Identify which cell holds the provided text, then report its [X, Y] central coordinate. 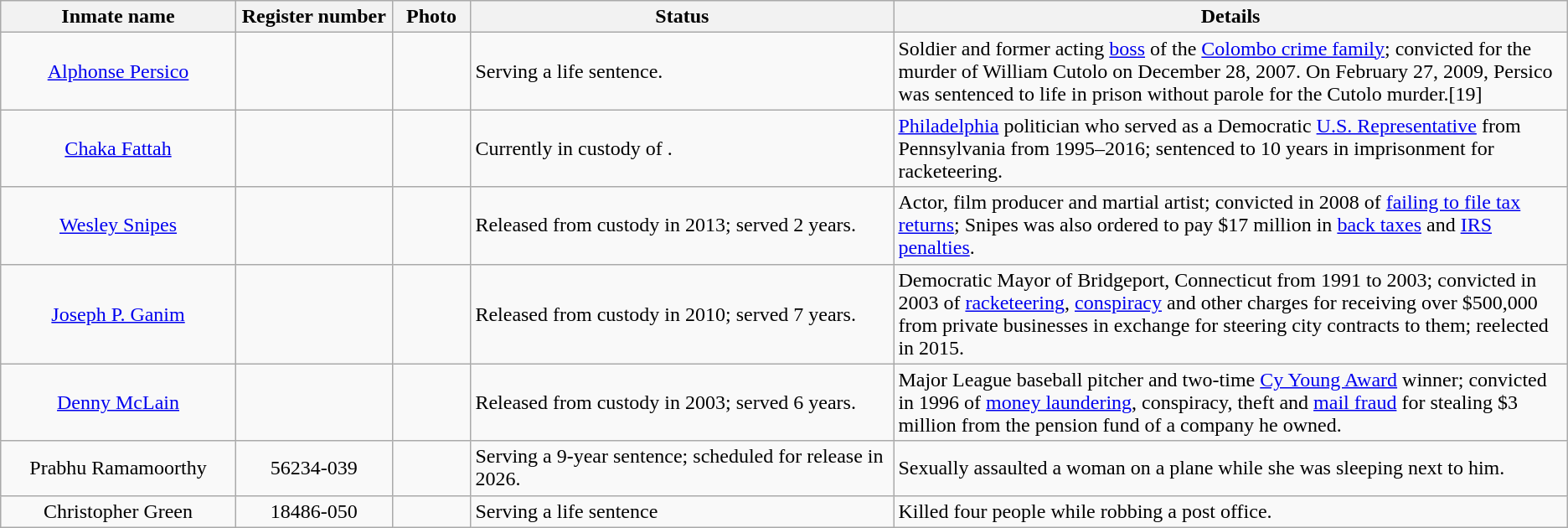
Joseph P. Ganim [119, 313]
Serving a 9-year sentence; scheduled for release in 2026. [682, 468]
Photo [431, 17]
Details [1230, 17]
Currently in custody of . [682, 148]
Released from custody in 2003; served 6 years. [682, 402]
Serving a life sentence [682, 511]
Christopher Green [119, 511]
Alphonse Persico [119, 71]
Released from custody in 2013; served 2 years. [682, 225]
Wesley Snipes [119, 225]
Sexually assaulted a woman on a plane while she was sleeping next to him. [1230, 468]
Chaka Fattah [119, 148]
Released from custody in 2010; served 7 years. [682, 313]
Inmate name [119, 17]
Status [682, 17]
Prabhu Ramamoorthy [119, 468]
18486-050 [313, 511]
Serving a life sentence. [682, 71]
Register number [313, 17]
Killed four people while robbing a post office. [1230, 511]
56234-039 [313, 468]
Denny McLain [119, 402]
